Return the [x, y] coordinate for the center point of the cell that contains the specified text.  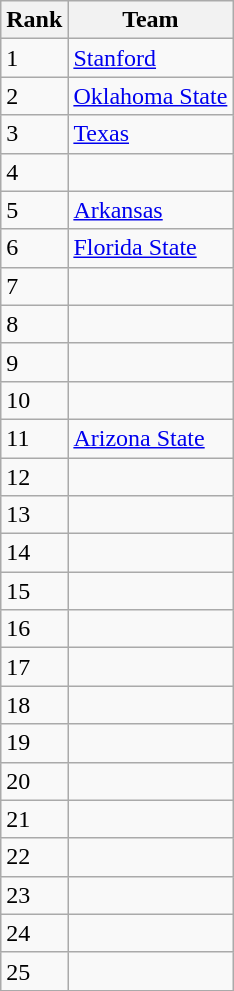
Oklahoma State [150, 96]
8 [34, 324]
10 [34, 400]
18 [34, 705]
24 [34, 933]
Rank [34, 20]
Texas [150, 134]
Team [150, 20]
3 [34, 134]
12 [34, 477]
17 [34, 667]
9 [34, 362]
7 [34, 286]
22 [34, 857]
25 [34, 971]
1 [34, 58]
6 [34, 248]
5 [34, 210]
15 [34, 591]
14 [34, 553]
11 [34, 438]
23 [34, 895]
2 [34, 96]
Arizona State [150, 438]
21 [34, 819]
20 [34, 781]
Stanford [150, 58]
19 [34, 743]
4 [34, 172]
Florida State [150, 248]
13 [34, 515]
16 [34, 629]
Arkansas [150, 210]
